Determine the [x, y] coordinate at the center of the cell enclosing the given text.  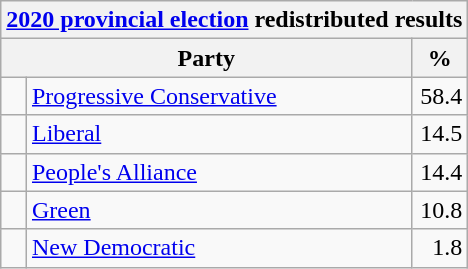
People's Alliance [218, 172]
% [440, 58]
Liberal [218, 134]
14.5 [440, 134]
Green [218, 210]
New Democratic [218, 248]
Progressive Conservative [218, 96]
58.4 [440, 96]
Party [206, 58]
10.8 [440, 210]
2020 provincial election redistributed results [234, 20]
1.8 [440, 248]
14.4 [440, 172]
